From the cell containing the given text, extract its center point as (x, y) coordinate. 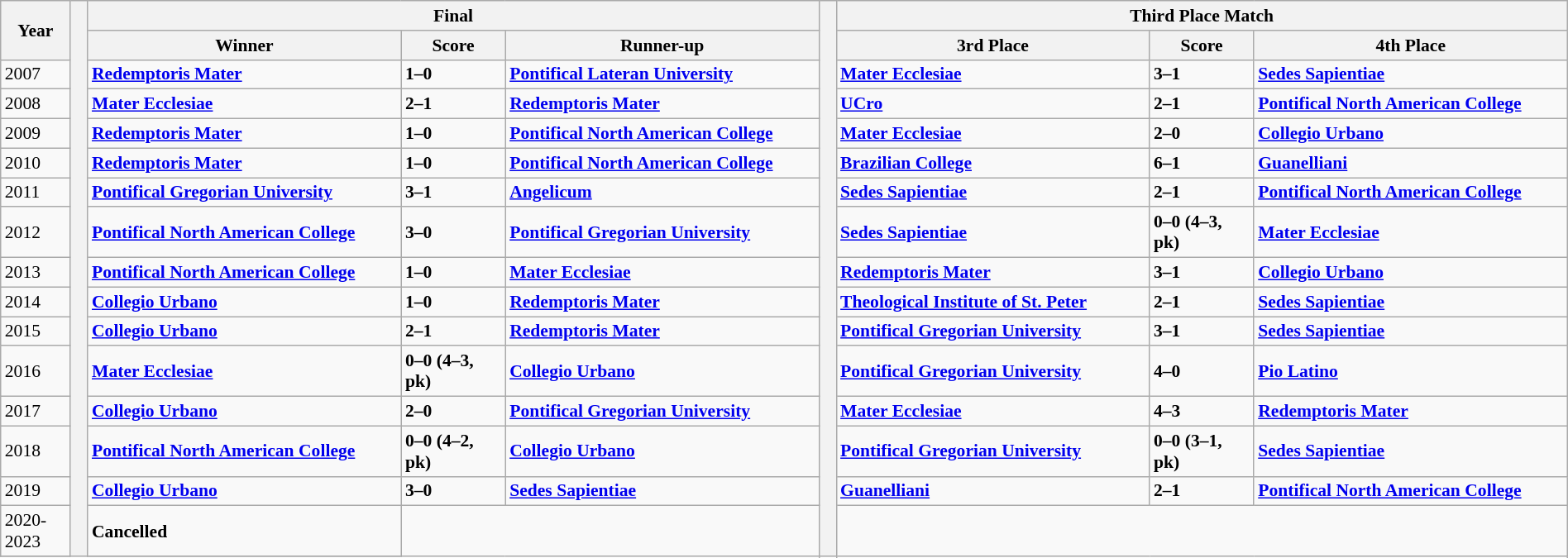
Pio Latino (1411, 372)
Angelicum (662, 193)
Cancelled (245, 531)
2007 (36, 74)
Winner (245, 45)
UCro (992, 104)
4–0 (1202, 372)
4–3 (1202, 412)
Year (36, 30)
0–0 (3–1, pk) (1202, 451)
2016 (36, 372)
2013 (36, 273)
Theological Institute of St. Peter (992, 302)
Pontifical Lateran University (662, 74)
2012 (36, 233)
3rd Place (992, 45)
2014 (36, 302)
2015 (36, 331)
2009 (36, 134)
0–0 (4–2, pk) (453, 451)
Brazilian College (992, 163)
Runner-up (662, 45)
2011 (36, 193)
2019 (36, 491)
6–1 (1202, 163)
Third Place Match (1202, 16)
2008 (36, 104)
2010 (36, 163)
4th Place (1411, 45)
Final (453, 16)
2017 (36, 412)
2018 (36, 451)
2020-2023 (36, 531)
